Output the (X, Y) coordinate of the center of the cell containing the given text.  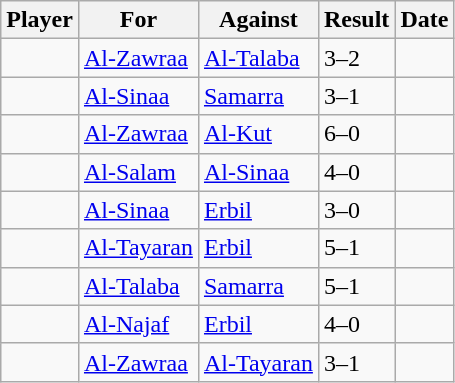
For (138, 20)
6–0 (356, 134)
Against (258, 20)
3–0 (356, 210)
Al-Kut (258, 134)
3–2 (356, 58)
Date (424, 20)
Result (356, 20)
Al-Najaf (138, 324)
Player (40, 20)
Al-Salam (138, 172)
